Locate the cell with the specified text and output its [x, y] center coordinate. 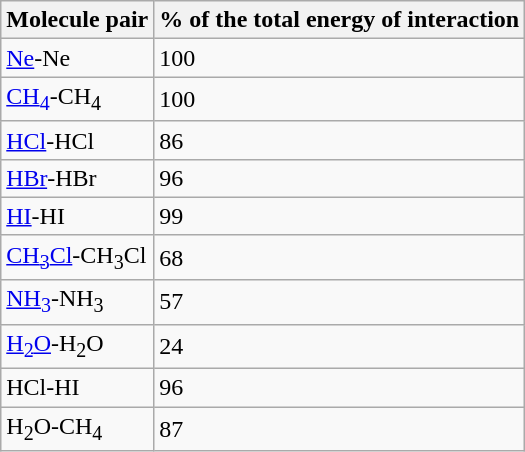
HI-HI [78, 216]
NH3-NH3 [78, 302]
24 [340, 346]
HCl-HCl [78, 140]
99 [340, 216]
68 [340, 257]
87 [340, 428]
H2O-H2O [78, 346]
HCl-HI [78, 387]
% of the total energy of interaction [340, 20]
Molecule pair [78, 20]
HBr-HBr [78, 178]
57 [340, 302]
H2O-CH4 [78, 428]
CH4-CH4 [78, 99]
Ne-Ne [78, 58]
CH3Cl-CH3Cl [78, 257]
86 [340, 140]
